For the text-containing cell, return its midpoint in [x, y] coordinate format. 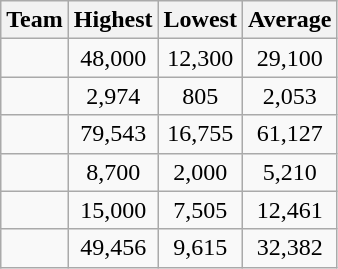
2,000 [200, 172]
49,456 [113, 248]
Team [35, 20]
79,543 [113, 134]
2,974 [113, 96]
48,000 [113, 58]
Highest [113, 20]
5,210 [290, 172]
Average [290, 20]
9,615 [200, 248]
2,053 [290, 96]
12,461 [290, 210]
7,505 [200, 210]
61,127 [290, 134]
8,700 [113, 172]
15,000 [113, 210]
32,382 [290, 248]
12,300 [200, 58]
29,100 [290, 58]
Lowest [200, 20]
16,755 [200, 134]
805 [200, 96]
